Extract the (x, y) coordinate from the center of the cell holding the provided text.  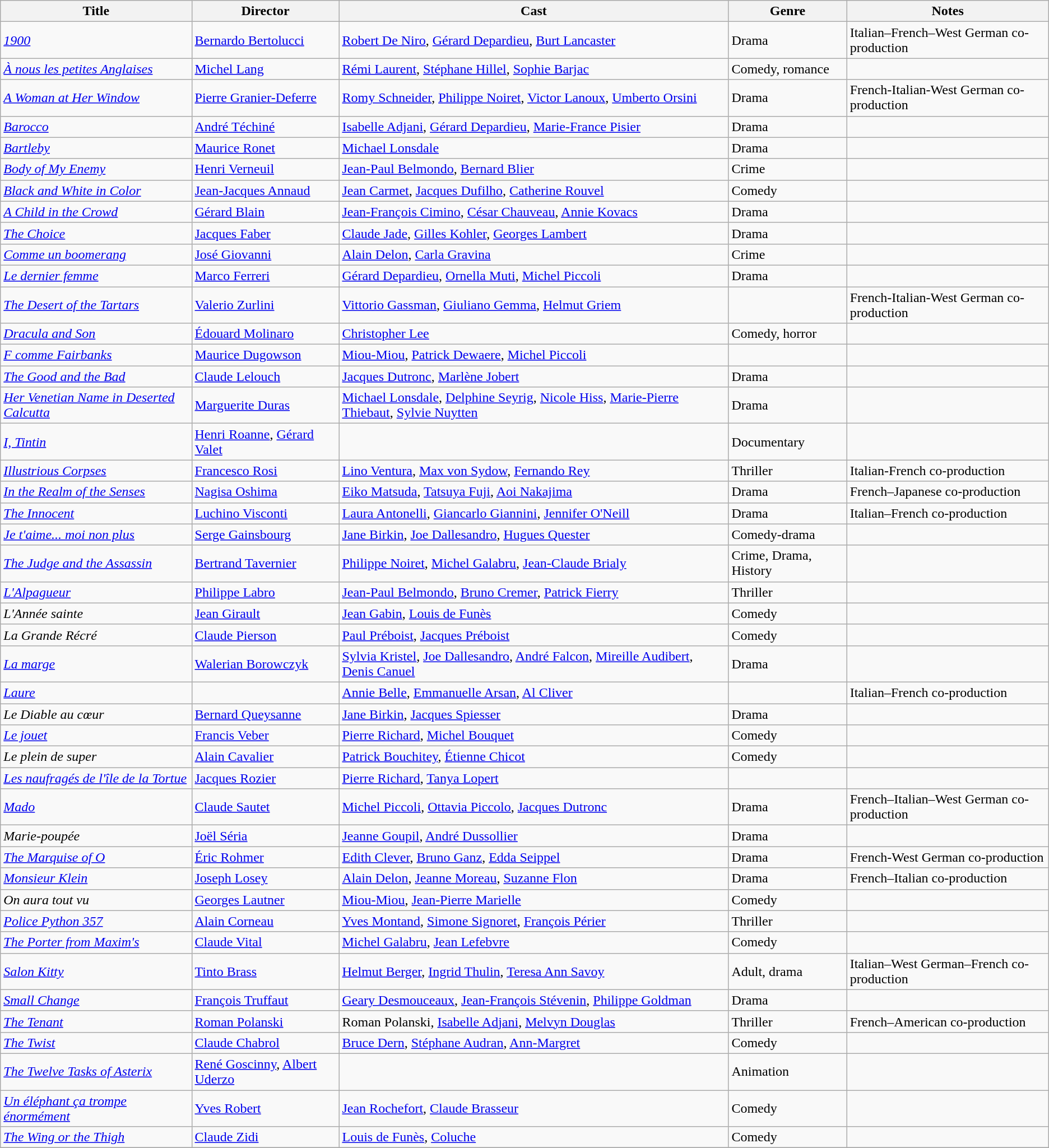
Gérard Depardieu, Ornella Muti, Michel Piccoli (533, 276)
Je t'aime... moi non plus (96, 535)
Luchino Visconti (266, 513)
Valerio Zurlini (266, 305)
Helmut Berger, Ingrid Thulin, Teresa Ann Savoy (533, 972)
The Twelve Tasks of Asterix (96, 1071)
Adult, drama (788, 972)
La Grande Récré (96, 635)
A Woman at Her Window (96, 97)
Pierre Richard, Tanya Lopert (533, 778)
Jean Carmet, Jacques Dufilho, Catherine Rouvel (533, 190)
Le plein de super (96, 757)
Claude Zidi (266, 1137)
1900 (96, 40)
Jean-François Cimino, César Chauveau, Annie Kovacs (533, 212)
Animation (788, 1071)
Italian–French–West German co-production (948, 40)
La marge (96, 663)
Bertrand Tavernier (266, 564)
Alain Cavalier (266, 757)
The Innocent (96, 513)
Yves Robert (266, 1108)
Title (96, 11)
Comedy, horror (788, 334)
Pierre Richard, Michel Bouquet (533, 736)
Jean Gabin, Louis de Funès (533, 613)
Joseph Losey (266, 879)
Her Venetian Name in Deserted Calcutta (96, 406)
Michael Lonsdale (533, 148)
José Giovanni (266, 254)
Patrick Bouchitey, Étienne Chicot (533, 757)
F comme Fairbanks (96, 355)
Small Change (96, 1000)
Edith Clever, Bruno Ganz, Edda Seippel (533, 857)
Laura Antonelli, Giancarlo Giannini, Jennifer O'Neill (533, 513)
Police Python 357 (96, 921)
Body of My Enemy (96, 169)
The Tenant (96, 1021)
Louis de Funès, Coluche (533, 1137)
The Twist (96, 1043)
Marie-poupée (96, 836)
Tinto Brass (266, 972)
Salon Kitty (96, 972)
Jacques Dutronc, Marlène Jobert (533, 377)
Michel Galabru, Jean Lefebvre (533, 942)
Vittorio Gassman, Giuliano Gemma, Helmut Griem (533, 305)
Jane Birkin, Jacques Spiesser (533, 714)
Genre (788, 11)
Maurice Ronet (266, 148)
Éric Rohmer (266, 857)
Rémi Laurent, Stéphane Hillel, Sophie Barjac (533, 69)
Claude Sautet (266, 807)
The Good and the Bad (96, 377)
Jacques Faber (266, 233)
I, Tintin (96, 441)
Eiko Matsuda, Tatsuya Fuji, Aoi Nakajima (533, 492)
The Marquise of O (96, 857)
Claude Vital (266, 942)
French–Italian co-production (948, 879)
Annie Belle, Emmanuelle Arsan, Al Cliver (533, 692)
Philippe Noiret, Michel Galabru, Jean-Claude Brialy (533, 564)
On aura tout vu (96, 900)
Sylvia Kristel, Joe Dallesandro, André Falcon, Mireille Audibert, Denis Canuel (533, 663)
Yves Montand, Simone Signoret, François Périer (533, 921)
Cast (533, 11)
French-West German co-production (948, 857)
Bartleby (96, 148)
Walerian Borowczyk (266, 663)
Monsieur Klein (96, 879)
René Goscinny, Albert Uderzo (266, 1071)
André Téchiné (266, 127)
Lino Ventura, Max von Sydow, Fernando Rey (533, 471)
The Desert of the Tartars (96, 305)
Michel Piccoli, Ottavia Piccolo, Jacques Dutronc (533, 807)
Édouard Molinaro (266, 334)
Bruce Dern, Stéphane Audran, Ann-Margret (533, 1043)
L'Alpagueur (96, 592)
Francis Veber (266, 736)
Marco Ferreri (266, 276)
Crime, Drama, History (788, 564)
Dracula and Son (96, 334)
The Judge and the Assassin (96, 564)
Philippe Labro (266, 592)
Jeanne Goupil, André Dussollier (533, 836)
Henri Verneuil (266, 169)
Nagisa Oshima (266, 492)
Romy Schneider, Philippe Noiret, Victor Lanoux, Umberto Orsini (533, 97)
Robert De Niro, Gérard Depardieu, Burt Lancaster (533, 40)
Alain Corneau (266, 921)
Isabelle Adjani, Gérard Depardieu, Marie-France Pisier (533, 127)
Jacques Rozier (266, 778)
Jean Rochefort, Claude Brasseur (533, 1108)
Jane Birkin, Joe Dallesandro, Hugues Quester (533, 535)
Alain Delon, Jeanne Moreau, Suzanne Flon (533, 879)
Barocco (96, 127)
Alain Delon, Carla Gravina (533, 254)
Comedy-drama (788, 535)
Miou-Miou, Patrick Dewaere, Michel Piccoli (533, 355)
Serge Gainsbourg (266, 535)
French–Italian–West German co-production (948, 807)
Henri Roanne, Gérard Valet (266, 441)
The Wing or the Thigh (96, 1137)
Gérard Blain (266, 212)
French–American co-production (948, 1021)
Roman Polanski (266, 1021)
Les naufragés de l'île de la Tortue (96, 778)
Claude Lelouch (266, 377)
Miou-Miou, Jean-Pierre Marielle (533, 900)
Georges Lautner (266, 900)
Claude Chabrol (266, 1043)
Illustrious Corpses (96, 471)
Director (266, 11)
Geary Desmouceaux, Jean-François Stévenin, Philippe Goldman (533, 1000)
Jean-Jacques Annaud (266, 190)
Le jouet (96, 736)
In the Realm of the Senses (96, 492)
Jean-Paul Belmondo, Bernard Blier (533, 169)
Bernardo Bertolucci (266, 40)
Paul Préboist, Jacques Préboist (533, 635)
Italian–West German–French co-production (948, 972)
Mado (96, 807)
Joël Séria (266, 836)
Marguerite Duras (266, 406)
Un éléphant ça trompe énormément (96, 1108)
Jean-Paul Belmondo, Bruno Cremer, Patrick Fierry (533, 592)
French–Japanese co-production (948, 492)
Italian-French co-production (948, 471)
Jean Girault (266, 613)
Claude Jade, Gilles Kohler, Georges Lambert (533, 233)
François Truffaut (266, 1000)
Claude Pierson (266, 635)
Documentary (788, 441)
A Child in the Crowd (96, 212)
Bernard Queysanne (266, 714)
Michael Lonsdale, Delphine Seyrig, Nicole Hiss, Marie-Pierre Thiebaut, Sylvie Nuytten (533, 406)
Le dernier femme (96, 276)
À nous les petites Anglaises (96, 69)
L'Année sainte (96, 613)
The Porter from Maxim's (96, 942)
Le Diable au cœur (96, 714)
Roman Polanski, Isabelle Adjani, Melvyn Douglas (533, 1021)
Christopher Lee (533, 334)
Laure (96, 692)
Comedy, romance (788, 69)
Maurice Dugowson (266, 355)
The Choice (96, 233)
Comme un boomerang (96, 254)
Notes (948, 11)
Francesco Rosi (266, 471)
Black and White in Color (96, 190)
Pierre Granier-Deferre (266, 97)
Michel Lang (266, 69)
